Locate the cell with the specified text and output its (x, y) center coordinate. 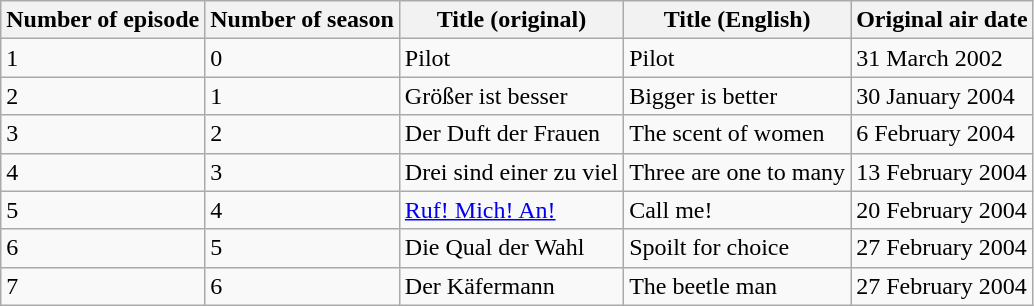
Spoilt for choice (738, 248)
30 January 2004 (942, 96)
Der Käfermann (511, 286)
The beetle man (738, 286)
The scent of women (738, 134)
Three are one to many (738, 172)
31 March 2002 (942, 58)
13 February 2004 (942, 172)
Number of episode (103, 20)
Ruf! Mich! An! (511, 210)
Title (original) (511, 20)
20 February 2004 (942, 210)
Größer ist besser (511, 96)
Title (English) (738, 20)
Der Duft der Frauen (511, 134)
Drei sind einer zu viel (511, 172)
7 (103, 286)
Original air date (942, 20)
6 February 2004 (942, 134)
Number of season (302, 20)
0 (302, 58)
Bigger is better (738, 96)
Call me! (738, 210)
Die Qual der Wahl (511, 248)
